Locate the cell with the specified text and output its (X, Y) center coordinate. 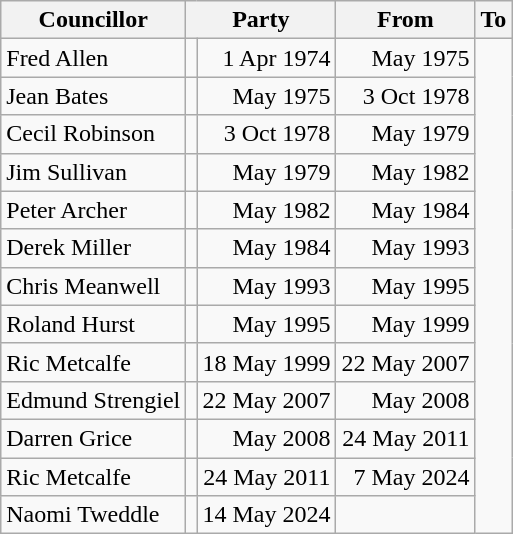
Fred Allen (94, 58)
1 Apr 1974 (266, 58)
From (406, 20)
Naomi Tweddle (94, 515)
Edmund Strengiel (94, 400)
Jim Sullivan (94, 172)
Peter Archer (94, 210)
Roland Hurst (94, 324)
Chris Meanwell (94, 286)
To (494, 20)
7 May 2024 (406, 477)
Darren Grice (94, 438)
Cecil Robinson (94, 134)
Derek Miller (94, 248)
May 1999 (406, 324)
Party (261, 20)
Jean Bates (94, 96)
18 May 1999 (266, 362)
14 May 2024 (266, 515)
Councillor (94, 20)
